Extract the (X, Y) coordinate from the center of the cell holding the provided text.  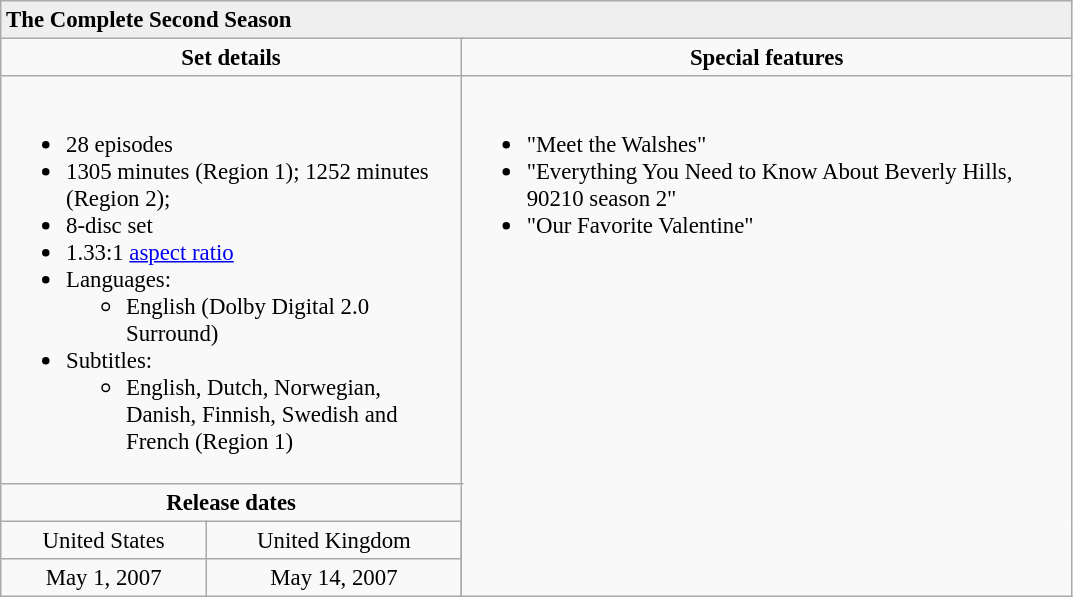
"Meet the Walshes""Everything You Need to Know About Beverly Hills, 90210 season 2""Our Favorite Valentine" (766, 336)
Release dates (232, 502)
May 1, 2007 (104, 577)
Special features (766, 58)
The Complete Second Season (536, 20)
United States (104, 540)
May 14, 2007 (334, 577)
Set details (232, 58)
United Kingdom (334, 540)
